Search for the cell housing the specified text and yield its (x, y) center coordinate. 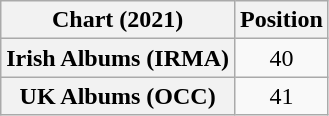
40 (282, 58)
Irish Albums (IRMA) (118, 58)
41 (282, 96)
Chart (2021) (118, 20)
UK Albums (OCC) (118, 96)
Position (282, 20)
